Pinpoint the cell where the given text exists, returning its (X, Y) midpoint coordinate. 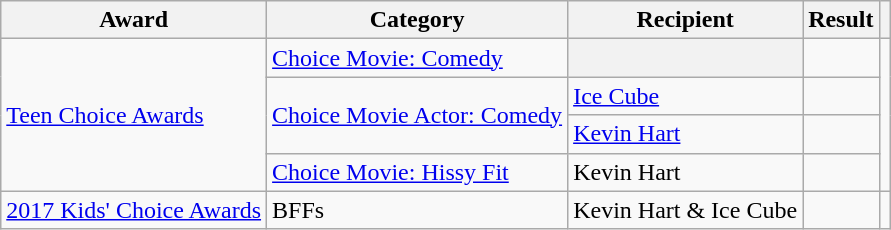
Recipient (686, 20)
2017 Kids' Choice Awards (134, 210)
Award (134, 20)
Choice Movie: Comedy (418, 58)
Choice Movie: Hissy Fit (418, 172)
Category (418, 20)
Result (841, 20)
Teen Choice Awards (134, 115)
Choice Movie Actor: Comedy (418, 115)
Kevin Hart & Ice Cube (686, 210)
BFFs (418, 210)
Ice Cube (686, 96)
